For the text-containing cell, return its midpoint in [x, y] coordinate format. 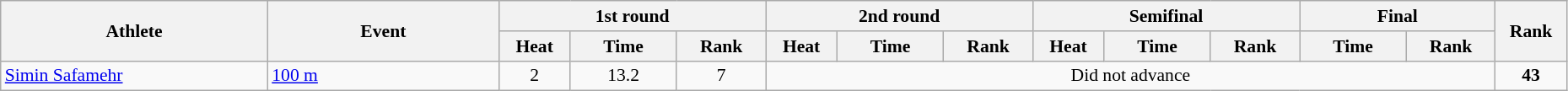
13.2 [624, 76]
7 [720, 76]
2 [534, 76]
Semifinal [1166, 16]
43 [1532, 76]
Final [1398, 16]
Event [383, 30]
Athlete [134, 30]
Simin Safamehr [134, 76]
Did not advance [1130, 76]
100 m [383, 76]
1st round [632, 16]
2nd round [899, 16]
